Output the [X, Y] coordinate of the center of the cell containing the given text.  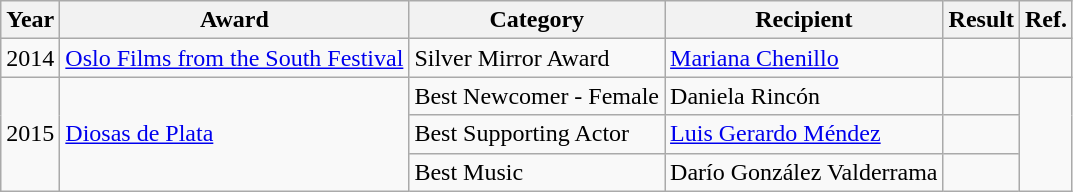
Best Supporting Actor [537, 134]
Luis Gerardo Méndez [804, 134]
Recipient [804, 20]
Ref. [1046, 20]
Oslo Films from the South Festival [234, 58]
2015 [30, 134]
Best Newcomer - Female [537, 96]
Daniela Rincón [804, 96]
Result [981, 20]
Silver Mirror Award [537, 58]
Mariana Chenillo [804, 58]
Darío González Valderrama [804, 172]
Award [234, 20]
Best Music [537, 172]
Year [30, 20]
Category [537, 20]
2014 [30, 58]
Diosas de Plata [234, 134]
